Determine the [X, Y] coordinate at the center of the cell enclosing the given text.  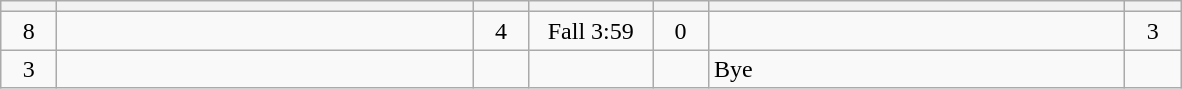
8 [29, 31]
4 [501, 31]
Bye [917, 69]
Fall 3:59 [591, 31]
0 [680, 31]
